For the text-containing cell, return its midpoint in (x, y) coordinate format. 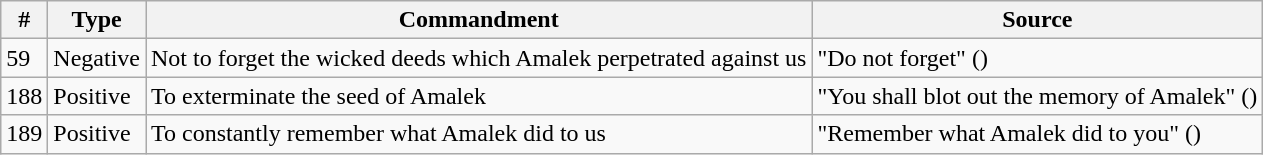
Type (97, 20)
To constantly remember what Amalek did to us (479, 134)
Negative (97, 58)
Commandment (479, 20)
59 (24, 58)
# (24, 20)
"You shall blot out the memory of Amalek" () (1038, 96)
To exterminate the seed of Amalek (479, 96)
Source (1038, 20)
Not to forget the wicked deeds which Amalek perpetrated against us (479, 58)
189 (24, 134)
188 (24, 96)
"Remember what Amalek did to you" () (1038, 134)
"Do not forget" () (1038, 58)
